Find where the given text appears and provide that cell's center as [X, Y] coordinate. 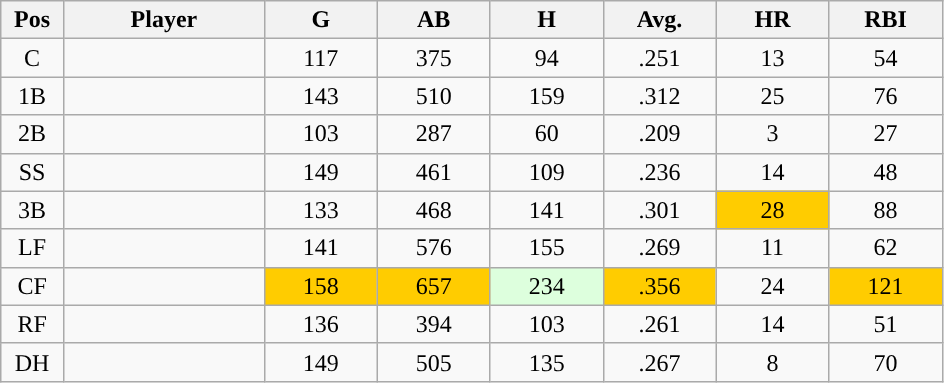
62 [886, 248]
G [320, 20]
Pos [32, 20]
3 [772, 134]
.269 [660, 248]
54 [886, 58]
RBI [886, 20]
48 [886, 172]
13 [772, 58]
DH [32, 362]
8 [772, 362]
505 [434, 362]
Avg. [660, 20]
109 [546, 172]
287 [434, 134]
70 [886, 362]
468 [434, 210]
SS [32, 172]
143 [320, 96]
510 [434, 96]
.301 [660, 210]
.356 [660, 286]
657 [434, 286]
3B [32, 210]
2B [32, 134]
CF [32, 286]
28 [772, 210]
AB [434, 20]
C [32, 58]
.209 [660, 134]
375 [434, 58]
H [546, 20]
76 [886, 96]
117 [320, 58]
.312 [660, 96]
155 [546, 248]
1B [32, 96]
51 [886, 324]
25 [772, 96]
234 [546, 286]
11 [772, 248]
135 [546, 362]
133 [320, 210]
576 [434, 248]
94 [546, 58]
.251 [660, 58]
27 [886, 134]
159 [546, 96]
HR [772, 20]
.261 [660, 324]
RF [32, 324]
.236 [660, 172]
121 [886, 286]
60 [546, 134]
Player [164, 20]
.267 [660, 362]
88 [886, 210]
394 [434, 324]
136 [320, 324]
461 [434, 172]
LF [32, 248]
24 [772, 286]
158 [320, 286]
